Return [x, y] of the center of cell containing provided text 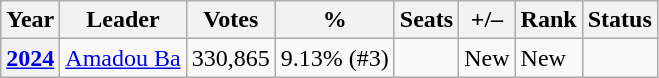
Year [30, 20]
9.13% (#3) [334, 58]
Amadou Ba [123, 58]
Status [620, 20]
Seats [426, 20]
2024 [30, 58]
Leader [123, 20]
+/– [487, 20]
Votes [230, 20]
330,865 [230, 58]
% [334, 20]
Rank [548, 20]
